Determine the (X, Y) coordinate at the center of the cell enclosing the given text.  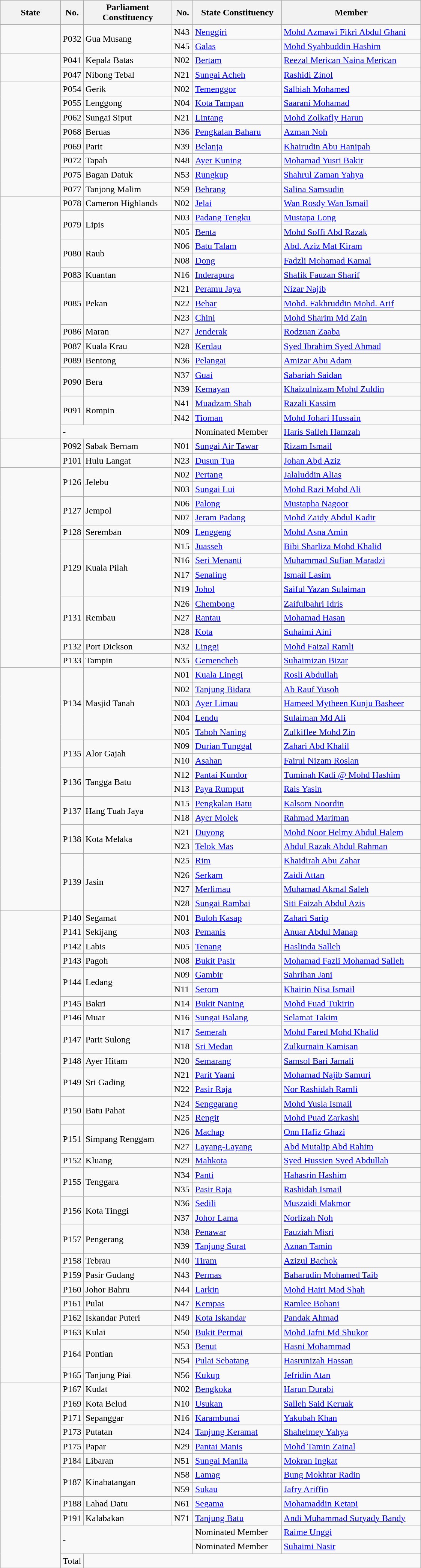
Haris Salleh Hamzah (351, 432)
Libaran (128, 1461)
Onn Hafiz Ghazi (351, 1132)
Putatan (128, 1432)
Fadzli Mohamad Kamal (351, 261)
Chembong (237, 603)
Gerik (128, 89)
Jelebu (128, 482)
Pulai Sebatang (237, 1361)
Saarani Mohamad (351, 103)
Mohd Zolkafly Harun (351, 117)
N44 (182, 1289)
Mohamad Fazli Mohamad Salleh (351, 961)
P091 (72, 410)
Hulu Langat (128, 461)
Pasir Gudang (128, 1275)
P163 (72, 1332)
Muhammad Sufian Maradzi (351, 560)
P134 (72, 703)
Baharudin Mohamed Taib (351, 1275)
P191 (72, 1518)
Bengkoka (237, 1389)
Pagoh (128, 961)
Sri Medan (237, 1046)
P149 (72, 1082)
N56 (182, 1375)
N51 (182, 1461)
Durian Tunggal (237, 746)
Pekan (128, 303)
Johan Abd Aziz (351, 461)
Samsol Bari Jamali (351, 1060)
Lintang (237, 117)
N42 (182, 418)
N54 (182, 1361)
Mohd Asna Amin (351, 532)
Mohd Soffi Abd Razak (351, 232)
Suhaimi Nasir (351, 1546)
Rahmad Mariman (351, 818)
Fairul Nizam Roslan (351, 761)
P141 (72, 932)
P145 (72, 1003)
P101 (72, 461)
Selamat Takim (351, 1018)
Labis (128, 946)
Sulaiman Md Ali (351, 718)
Tanjung Piai (128, 1375)
N12 (182, 775)
Tioman (237, 418)
Jempol (128, 511)
P140 (72, 918)
P137 (72, 810)
Senggarang (237, 1103)
N47 (182, 1303)
Harun Durabi (351, 1389)
P143 (72, 961)
Jefridin Atan (351, 1375)
Dusun Tua (237, 461)
P139 (72, 882)
Kalsom Noordin (351, 803)
N49 (182, 1318)
Pertang (237, 475)
P159 (72, 1275)
Kuala Pilah (128, 568)
Hameed Mytheen Kunju Basheer (351, 703)
Shahrul Zaman Yahya (351, 175)
Hasrunizah Hassan (351, 1361)
Muadzam Shah (237, 403)
Palong (237, 503)
Anuar Abdul Manap (351, 932)
P175 (72, 1446)
Total (72, 1560)
Serkam (237, 875)
Sungai Acheh (237, 75)
Kuala Krau (128, 346)
Bertam (237, 60)
Kuala Linggi (237, 675)
Abd. Aziz Mat Kiram (351, 246)
P146 (72, 1018)
P171 (72, 1418)
Rashidi Zinol (351, 75)
Abd Mutalip Abd Rahim (351, 1146)
Permas (237, 1275)
Khairudin Abu Hanipah (351, 146)
P162 (72, 1318)
Lahad Datu (128, 1503)
P085 (72, 303)
Galas (237, 46)
P127 (72, 511)
Salbiah Mohamed (351, 89)
Khaidirah Abu Zahar (351, 860)
Salleh Said Keruak (351, 1404)
Taboh Naning (237, 732)
P072 (72, 160)
Suhaimi Aini (351, 632)
Sungai Rambai (237, 904)
Padang Tengku (237, 218)
Lenggong (128, 103)
Machap (237, 1132)
Mohd Fared Mohd Khalid (351, 1032)
Khaizulnizam Mohd Zuldin (351, 389)
N45 (182, 46)
Azizul Bachok (351, 1261)
N38 (182, 1232)
Kinabatangan (128, 1482)
Bukit Permai (237, 1332)
Bukit Pasir (237, 961)
Merlimau (237, 889)
Tampin (128, 661)
N14 (182, 1003)
Jalaluddin Alias (351, 475)
N32 (182, 646)
Muszaidi Makmor (351, 1203)
Kota Tinggi (128, 1211)
Mohd Johari Hussain (351, 418)
P041 (72, 60)
Usukan (237, 1404)
P068 (72, 132)
Lipis (128, 225)
Pandak Ahmad (351, 1318)
P164 (72, 1354)
Mohd Faizal Ramli (351, 646)
P158 (72, 1261)
Ayer Kuning (237, 160)
Bukit Naning (237, 1003)
Kemayan (237, 389)
Tenang (237, 946)
Inderapura (237, 275)
Johor Lama (237, 1218)
Sekijang (128, 932)
Rodzuan Zaaba (351, 332)
Mohd Sharim Md Zain (351, 318)
Kalabakan (128, 1518)
Dong (237, 261)
Mohd Puad Zarkashi (351, 1118)
Razali Kassim (351, 403)
Buloh Kasap (237, 918)
P157 (72, 1239)
Tanjung Batu (237, 1518)
Chini (237, 318)
Rashidah Ismail (351, 1189)
Lenggeng (237, 532)
Sungai Siput (128, 117)
Serom (237, 989)
Larkin (237, 1289)
Sabariah Saidan (351, 375)
N50 (182, 1332)
Linggi (237, 646)
Segama (237, 1503)
Reezal Merican Naina Merican (351, 60)
Papar (128, 1446)
Rais Yasin (351, 789)
N58 (182, 1475)
Parit Sulong (128, 1039)
Hahasrin Hashim (351, 1175)
State (31, 13)
N07 (182, 518)
N40 (182, 1261)
Raime Unggi (351, 1532)
P055 (72, 103)
Tenggara (128, 1182)
Gambir (237, 975)
Nor Rashidah Ramli (351, 1089)
P156 (72, 1211)
Benut (237, 1347)
Pengerang (128, 1239)
P032 (72, 39)
Ayer Molek (237, 818)
Alor Gajah (128, 753)
N71 (182, 1518)
P092 (72, 446)
P083 (72, 275)
Nizar Najib (351, 289)
Mohamaddin Ketapi (351, 1503)
Sungai Manila (237, 1461)
Shafik Fauzan Sharif (351, 275)
Penawar (237, 1232)
Syed Ibrahim Syed Ahmad (351, 346)
Seri Menanti (237, 560)
P188 (72, 1503)
P138 (72, 839)
Zaifulbahri Idris (351, 603)
Kota Tampan (237, 103)
Rembau (128, 618)
Zulkurnain Kamisan (351, 1046)
Bagan Datuk (128, 175)
P079 (72, 225)
N61 (182, 1503)
Salina Samsudin (351, 189)
Gua Musang (128, 39)
N41 (182, 403)
Saiful Yazan Sulaiman (351, 589)
P129 (72, 568)
Juasseh (237, 546)
Mokran Ingkat (351, 1461)
Port Dickson (128, 646)
N11 (182, 989)
Fauziah Misri (351, 1232)
Zaidi Attan (351, 875)
Tiram (237, 1261)
Sungai Lui (237, 489)
N13 (182, 789)
Ledang (128, 982)
Beruas (128, 132)
Kluang (128, 1161)
Rengit (237, 1118)
Mohd Syahbuddin Hashim (351, 46)
Syed Hussien Syed Abdullah (351, 1161)
Sedili (237, 1203)
Asahan (237, 761)
P126 (72, 482)
Johol (237, 589)
Semerah (237, 1032)
P150 (72, 1110)
Zahari Abd Khalil (351, 746)
N34 (182, 1175)
Mohd Jafni Md Shukor (351, 1332)
Hasni Mohammad (351, 1347)
Mahkota (237, 1161)
Belanja (237, 146)
Haslinda Salleh (351, 946)
P069 (72, 146)
Mustapa Long (351, 218)
Bera (128, 382)
Sahrihan Jani (351, 975)
Aznan Tamin (351, 1246)
P089 (72, 360)
P184 (72, 1461)
Pantai Kundor (237, 775)
Sukau (237, 1489)
Suhaimizan Bizar (351, 661)
Sungai Air Tawar (237, 446)
Nenggiri (237, 32)
P161 (72, 1303)
Mohd Yusla Ismail (351, 1103)
Temenggor (237, 89)
Bung Mokhtar Radin (351, 1475)
Ismail Lasim (351, 575)
P148 (72, 1060)
Muhamad Akmal Saleh (351, 889)
Wan Rosdy Wan Ismail (351, 203)
Jelai (237, 203)
Tanjung Keramat (237, 1432)
P131 (72, 618)
Rantau (237, 618)
Tanjung Surat (237, 1246)
Rosli Abdullah (351, 675)
Mohamad Yusri Bakir (351, 160)
Jasin (128, 882)
P132 (72, 646)
N48 (182, 160)
Parit (128, 146)
P135 (72, 753)
Bentong (128, 360)
Benta (237, 232)
Ayer Hitam (128, 1060)
Bakri (128, 1003)
P075 (72, 175)
State Constituency (237, 13)
Rizam Ismail (351, 446)
P147 (72, 1039)
P090 (72, 382)
Ab Rauf Yusoh (351, 689)
Kota Iskandar (237, 1318)
Bebar (237, 303)
Ayer Limau (237, 703)
Kerdau (237, 346)
Norlizah Noh (351, 1218)
Kulai (128, 1332)
P136 (72, 782)
P160 (72, 1289)
Amizar Abu Adam (351, 360)
Sungai Balang (237, 1018)
Karambunai (237, 1418)
P144 (72, 982)
P155 (72, 1182)
Shahelmey Yahya (351, 1432)
Kota (237, 632)
Behrang (237, 189)
Segamat (128, 918)
Maran (128, 332)
Pengkalan Batu (237, 803)
Kudat (128, 1389)
Mohd Hairi Mad Shah (351, 1289)
Masjid Tanah (128, 703)
Kempas (237, 1303)
Tanjong Malim (128, 189)
Mohd Fuad Tukirin (351, 1003)
Guai (237, 375)
Ramlee Bohani (351, 1303)
Zahari Sarip (351, 918)
Johor Bahru (128, 1289)
Rim (237, 860)
Azman Noh (351, 132)
P167 (72, 1389)
Lamag (237, 1475)
P087 (72, 346)
N19 (182, 589)
P152 (72, 1161)
Simpang Renggam (128, 1139)
Kota Belud (128, 1404)
Kota Melaka (128, 839)
Batu Talam (237, 246)
Cameron Highlands (128, 203)
Parit Yaani (237, 1075)
Andi Muhammad Suryady Bandy (351, 1518)
Pelangai (237, 360)
P142 (72, 946)
Paya Rumput (237, 789)
Jafry Ariffin (351, 1489)
Pantai Manis (237, 1446)
Tuminah Kadi @ Mohd Hashim (351, 775)
Jeram Padang (237, 518)
Mohd. Fakhruddin Mohd. Arif (351, 303)
P173 (72, 1432)
Member (351, 13)
Kepala Batas (128, 60)
Mohd Tamin Zainal (351, 1446)
P128 (72, 532)
Pontian (128, 1354)
P151 (72, 1139)
Semarang (237, 1060)
P169 (72, 1404)
Tebrau (128, 1261)
Yakubah Khan (351, 1418)
Tangga Batu (128, 782)
Rungkup (237, 175)
Mohd Razi Mohd Ali (351, 489)
Siti Faizah Abdul Azis (351, 904)
Peramu Jaya (237, 289)
Duyong (237, 832)
Muar (128, 1018)
Seremban (128, 532)
Mustapha Nagoor (351, 503)
Batu Pahat (128, 1110)
Sri Gading (128, 1082)
P086 (72, 332)
P080 (72, 253)
P054 (72, 89)
Layang-Layang (237, 1146)
Pulai (128, 1303)
Gemencheh (237, 661)
Mohd Zaidy Abdul Kadir (351, 518)
Mohamad Hasan (351, 618)
Jenderak (237, 332)
Senaling (237, 575)
P047 (72, 75)
P187 (72, 1482)
Iskandar Puteri (128, 1318)
Tanjung Bidara (237, 689)
P062 (72, 117)
P077 (72, 189)
Telok Mas (237, 846)
Pemanis (237, 932)
Mohd Noor Helmy Abdul Halem (351, 832)
Pengkalan Baharu (237, 132)
Zulkiflee Mohd Zin (351, 732)
Raub (128, 253)
Rompin (128, 410)
Tapah (128, 160)
P133 (72, 661)
Mohamad Najib Samuri (351, 1075)
Kukup (237, 1375)
Kuantan (128, 275)
P165 (72, 1375)
Sepanggar (128, 1418)
Mohd Azmawi Fikri Abdul Ghani (351, 32)
Abdul Razak Abdul Rahman (351, 846)
N20 (182, 1060)
Bibi Sharliza Mohd Khalid (351, 546)
P078 (72, 203)
Khairin Nisa Ismail (351, 989)
Lendu (237, 718)
Parliament Constituency (128, 13)
Hang Tuah Jaya (128, 810)
Nibong Tebal (128, 75)
Panti (237, 1175)
Sabak Bernam (128, 446)
